Provide the (X, Y) coordinate of the cell's center where the given text is located.  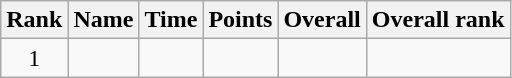
1 (34, 58)
Points (240, 20)
Time (171, 20)
Overall (322, 20)
Name (104, 20)
Overall rank (438, 20)
Rank (34, 20)
